From the cell containing the given text, extract its center point as (X, Y) coordinate. 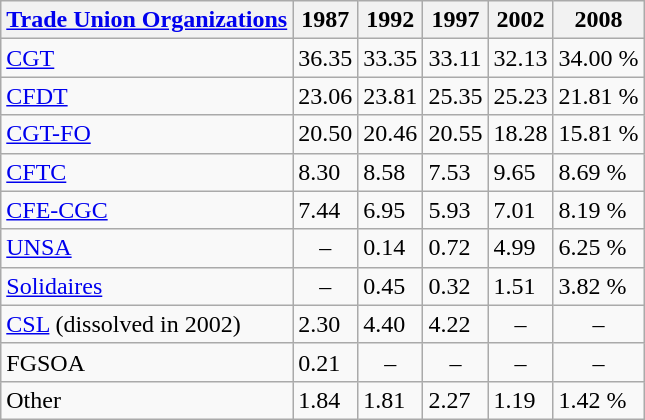
20.46 (390, 134)
20.50 (326, 134)
0.21 (326, 362)
FGSOA (147, 362)
8.58 (390, 172)
4.40 (390, 324)
1987 (326, 20)
6.25 % (598, 248)
33.35 (390, 58)
21.81 % (598, 96)
Solidaires (147, 286)
7.53 (456, 172)
0.32 (456, 286)
CFDT (147, 96)
CSL (dissolved in 2002) (147, 324)
34.00 % (598, 58)
CGT-FO (147, 134)
1.51 (520, 286)
1997 (456, 20)
36.35 (326, 58)
32.13 (520, 58)
4.99 (520, 248)
UNSA (147, 248)
15.81 % (598, 134)
7.01 (520, 210)
23.06 (326, 96)
1.81 (390, 400)
2.27 (456, 400)
5.93 (456, 210)
1.84 (326, 400)
20.55 (456, 134)
25.35 (456, 96)
23.81 (390, 96)
9.65 (520, 172)
6.95 (390, 210)
18.28 (520, 134)
1992 (390, 20)
7.44 (326, 210)
4.22 (456, 324)
CFE-CGC (147, 210)
1.42 % (598, 400)
0.45 (390, 286)
8.30 (326, 172)
3.82 % (598, 286)
1.19 (520, 400)
CFTC (147, 172)
2002 (520, 20)
Trade Union Organizations (147, 20)
25.23 (520, 96)
0.72 (456, 248)
CGT (147, 58)
0.14 (390, 248)
8.19 % (598, 210)
2.30 (326, 324)
2008 (598, 20)
33.11 (456, 58)
8.69 % (598, 172)
Other (147, 400)
